Find where the given text appears and provide that cell's center as [X, Y] coordinate. 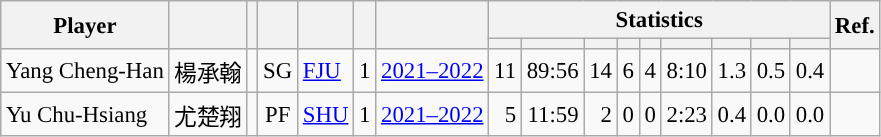
Yang Cheng-Han [85, 71]
PF [278, 115]
5 [506, 115]
1.3 [732, 71]
8:10 [686, 71]
楊承翰 [208, 71]
Ref. [855, 25]
0.5 [770, 71]
6 [628, 71]
FJU [326, 71]
Yu Chu-Hsiang [85, 115]
SHU [326, 115]
尤楚翔 [208, 115]
SG [278, 71]
14 [600, 71]
Statistics [660, 20]
2 [600, 115]
2:23 [686, 115]
4 [650, 71]
11:59 [552, 115]
Player [85, 25]
89:56 [552, 71]
11 [506, 71]
